For the text-containing cell, return its midpoint in (x, y) coordinate format. 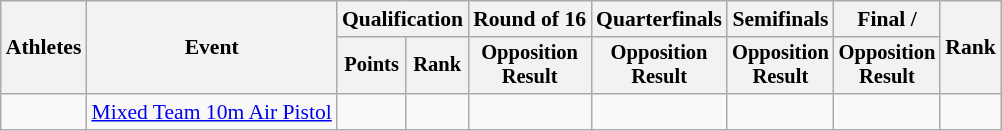
Event (211, 48)
Final / (888, 19)
Round of 16 (530, 19)
Qualification (402, 19)
Quarterfinals (659, 19)
Semifinals (780, 19)
Points (372, 66)
Athletes (44, 48)
Mixed Team 10m Air Pistol (211, 112)
